Output the [X, Y] coordinate of the center of the cell containing the given text.  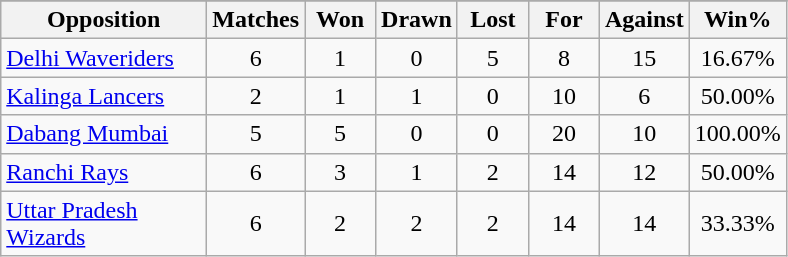
100.00% [738, 134]
3 [340, 172]
Against [644, 20]
Kalinga Lancers [104, 96]
12 [644, 172]
Lost [492, 20]
Ranchi Rays [104, 172]
16.67% [738, 58]
For [564, 20]
Dabang Mumbai [104, 134]
Uttar Pradesh Wizards [104, 224]
Win% [738, 20]
Won [340, 20]
Drawn [417, 20]
Opposition [104, 20]
Delhi Waveriders [104, 58]
20 [564, 134]
Matches [256, 20]
15 [644, 58]
8 [564, 58]
33.33% [738, 224]
